Return the [X, Y] coordinate for the center point of the cell that contains the specified text.  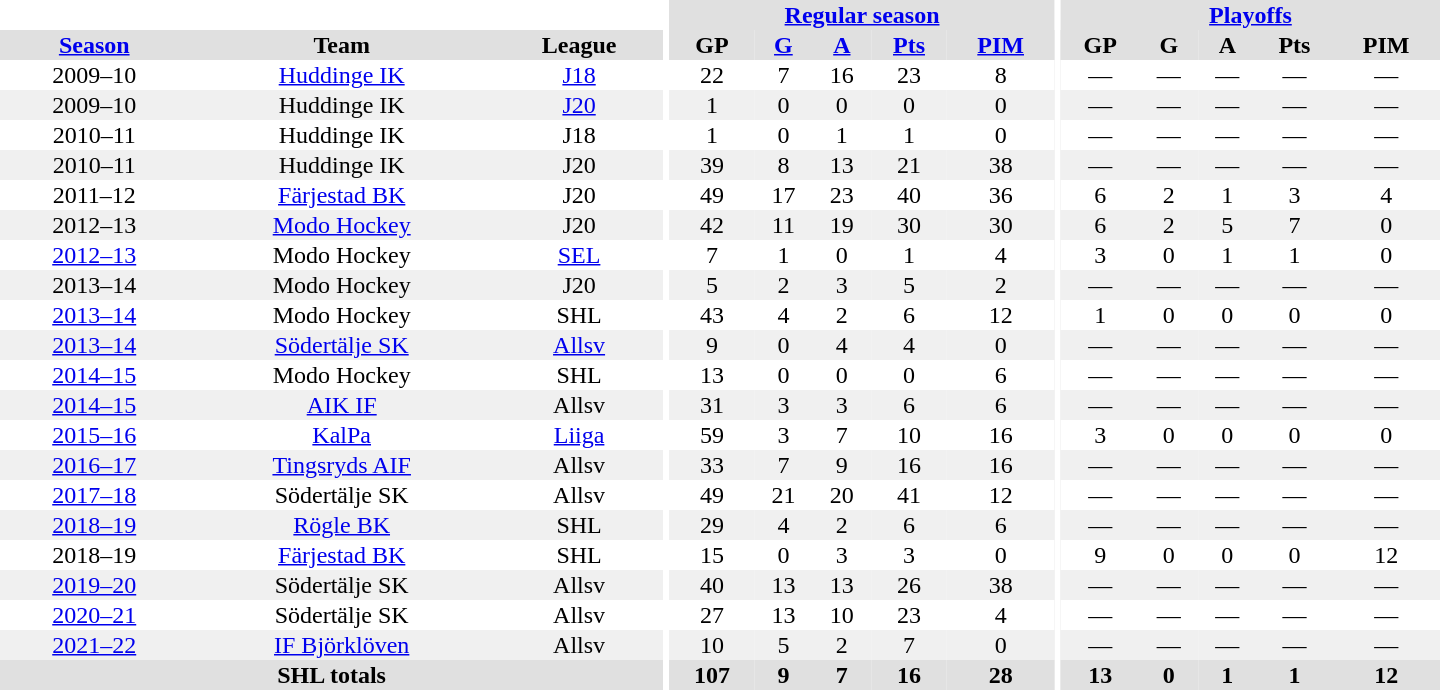
KalPa [342, 435]
20 [842, 495]
31 [712, 405]
43 [712, 315]
2019–20 [94, 585]
Team [342, 45]
41 [909, 495]
League [579, 45]
Regular season [862, 15]
22 [712, 75]
39 [712, 165]
2016–17 [94, 465]
Tingsryds AIF [342, 465]
26 [909, 585]
17 [783, 195]
59 [712, 435]
33 [712, 465]
2020–21 [94, 615]
2015–16 [94, 435]
19 [842, 225]
2021–22 [94, 645]
IF Björklöven [342, 645]
Season [94, 45]
SEL [579, 255]
SHL totals [332, 675]
107 [712, 675]
27 [712, 615]
36 [1001, 195]
29 [712, 525]
2017–18 [94, 495]
Playoffs [1250, 15]
11 [783, 225]
Rögle BK [342, 525]
15 [712, 555]
AIK IF [342, 405]
2011–12 [94, 195]
28 [1001, 675]
42 [712, 225]
Liiga [579, 435]
